Identify which cell holds the provided text, then report its (X, Y) central coordinate. 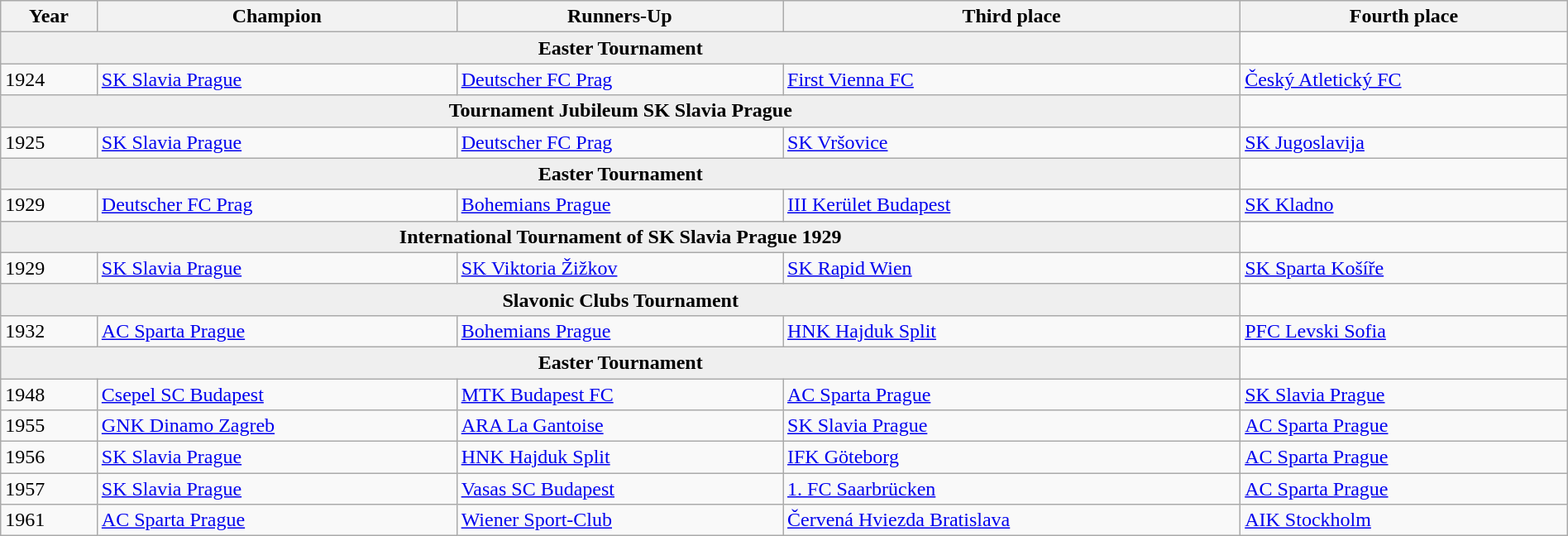
1957 (50, 489)
III Kerület Budapest (1011, 205)
SK Viktoria Žižkov (619, 268)
Csepel SC Budapest (276, 395)
1924 (50, 79)
International Tournament of SK Slavia Prague 1929 (620, 237)
MTK Budapest FC (619, 395)
1956 (50, 457)
1961 (50, 520)
1932 (50, 331)
Tournament Jubileum SK Slavia Prague (620, 111)
PFC Levski Sofia (1404, 331)
1. FC Saarbrücken (1011, 489)
Runners-Up (619, 17)
Champion (276, 17)
Third place (1011, 17)
Wiener Sport-Club (619, 520)
SK Vršovice (1011, 142)
1948 (50, 395)
AIK Stockholm (1404, 520)
SK Jugoslavija (1404, 142)
ARA La Gantoise (619, 426)
1955 (50, 426)
First Vienna FC (1011, 79)
Year (50, 17)
SK Sparta Košíře (1404, 268)
Vasas SC Budapest (619, 489)
SK Rapid Wien (1011, 268)
Červená Hviezda Bratislava (1011, 520)
GNK Dinamo Zagreb (276, 426)
Slavonic Clubs Tournament (620, 299)
IFK Göteborg (1011, 457)
Fourth place (1404, 17)
1925 (50, 142)
SK Kladno (1404, 205)
Český Atletický FC (1404, 79)
